Find where the given text appears and provide that cell's center as [X, Y] coordinate. 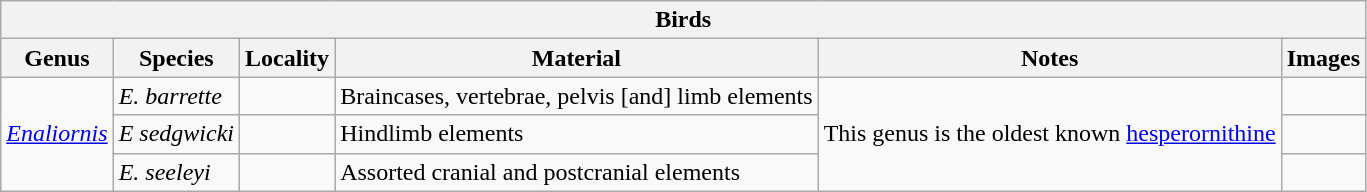
Species [176, 58]
Material [577, 58]
Genus [57, 58]
This genus is the oldest known hesperornithine [1050, 134]
E. seeleyi [176, 172]
Braincases, vertebrae, pelvis [and] limb elements [577, 96]
Birds [684, 20]
Notes [1050, 58]
Locality [288, 58]
Enaliornis [57, 134]
Images [1323, 58]
Assorted cranial and postcranial elements [577, 172]
E sedgwicki [176, 134]
Hindlimb elements [577, 134]
E. barrette [176, 96]
